Detect which cell encompasses the target text, then output its [X, Y] center coordinate. 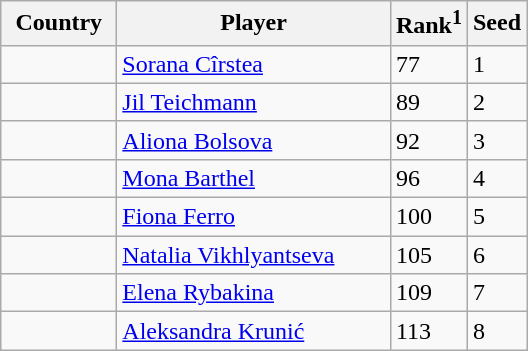
6 [496, 255]
Rank1 [428, 24]
2 [496, 102]
Jil Teichmann [254, 102]
105 [428, 255]
8 [496, 331]
100 [428, 217]
Mona Barthel [254, 178]
4 [496, 178]
77 [428, 64]
92 [428, 140]
109 [428, 293]
113 [428, 331]
Fiona Ferro [254, 217]
7 [496, 293]
Aliona Bolsova [254, 140]
Aleksandra Krunić [254, 331]
Natalia Vikhlyantseva [254, 255]
Player [254, 24]
96 [428, 178]
3 [496, 140]
5 [496, 217]
Country [59, 24]
Elena Rybakina [254, 293]
Sorana Cîrstea [254, 64]
Seed [496, 24]
1 [496, 64]
89 [428, 102]
